Output the (X, Y) coordinate of the center of the cell containing the given text.  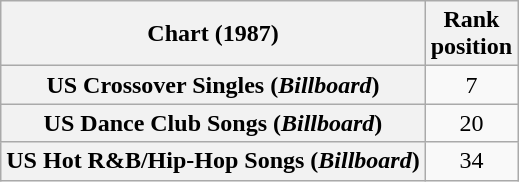
US Dance Club Songs (Billboard) (213, 123)
34 (471, 161)
Rankposition (471, 34)
US Crossover Singles (Billboard) (213, 85)
Chart (1987) (213, 34)
20 (471, 123)
US Hot R&B/Hip-Hop Songs (Billboard) (213, 161)
7 (471, 85)
